From the cell containing the given text, extract its center point as [x, y] coordinate. 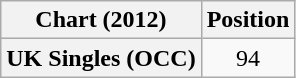
Position [248, 20]
94 [248, 58]
UK Singles (OCC) [101, 58]
Chart (2012) [101, 20]
